Locate the cell with the specified text and output its [x, y] center coordinate. 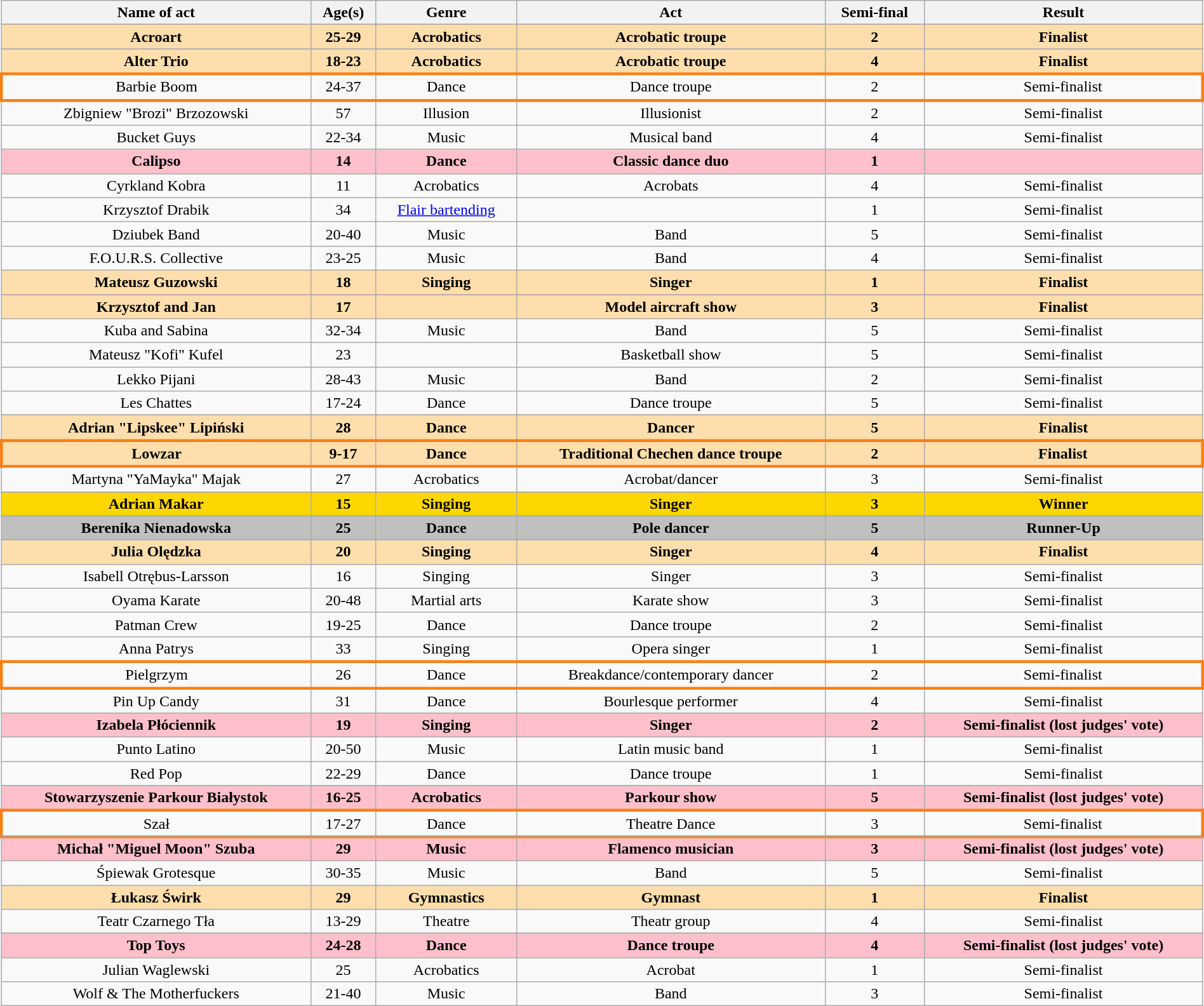
Zbigniew "Brozi" Brzozowski [156, 113]
Martial arts [446, 600]
Krzysztof Drabik [156, 210]
Breakdance/contemporary dancer [671, 674]
Anna Patrys [156, 649]
20-40 [343, 234]
Traditional Chechen dance troupe [671, 453]
Winner [1063, 504]
Lowzar [156, 453]
Śpiewak Grotesque [156, 873]
Acrobat [671, 970]
21-40 [343, 994]
18 [343, 282]
14 [343, 161]
Semi-final [874, 13]
Basketball show [671, 355]
24-37 [343, 86]
18-23 [343, 62]
Result [1063, 13]
Latin music band [671, 749]
19-25 [343, 624]
Les Chattes [156, 403]
Illusionist [671, 113]
22-29 [343, 774]
Isabell Otrębus-Larsson [156, 576]
16-25 [343, 798]
Gymnastics [446, 897]
17-24 [343, 403]
Genre [446, 13]
Karate show [671, 600]
27 [343, 479]
Gymnast [671, 897]
Wolf & The Motherfuckers [156, 994]
Stowarzyszenie Parkour Białystok [156, 798]
Pin Up Candy [156, 701]
Dziubek Band [156, 234]
Alter Trio [156, 62]
Martyna "YaMayka" Majak [156, 479]
Flamenco musician [671, 848]
30-35 [343, 873]
11 [343, 185]
Top Toys [156, 946]
Berenika Nienadowska [156, 528]
Runner-Up [1063, 528]
Classic dance duo [671, 161]
57 [343, 113]
Adrian Makar [156, 504]
19 [343, 725]
Theatr group [671, 922]
Teatr Czarnego Tła [156, 922]
9-17 [343, 453]
Pole dancer [671, 528]
Acroart [156, 37]
25-29 [343, 37]
Theatre [446, 922]
Szał [156, 823]
Parkour show [671, 798]
Julian Waglewski [156, 970]
Adrian "Lipskee" Lipiński [156, 428]
Illusion [446, 113]
20-50 [343, 749]
Acrobat/dancer [671, 479]
Michał "Miguel Moon" Szuba [156, 848]
23-25 [343, 258]
28 [343, 428]
Model aircraft show [671, 307]
Red Pop [156, 774]
31 [343, 701]
23 [343, 355]
Bourlesque performer [671, 701]
16 [343, 576]
Mateusz "Kofi" Kufel [156, 355]
Barbie Boom [156, 86]
34 [343, 210]
Name of act [156, 13]
Julia Olędzka [156, 552]
Calipso [156, 161]
Krzysztof and Jan [156, 307]
Flair bartending [446, 210]
15 [343, 504]
32-34 [343, 331]
Lekko Pijani [156, 379]
Acrobats [671, 185]
Theatre Dance [671, 823]
Mateusz Guzowski [156, 282]
17-27 [343, 823]
Act [671, 13]
26 [343, 674]
Izabela Płóciennik [156, 725]
Kuba and Sabina [156, 331]
24-28 [343, 946]
17 [343, 307]
Opera singer [671, 649]
Punto Latino [156, 749]
22-34 [343, 137]
20 [343, 552]
Age(s) [343, 13]
33 [343, 649]
Pielgrzym [156, 674]
Dancer [671, 428]
F.O.U.R.S. Collective [156, 258]
28-43 [343, 379]
Musical band [671, 137]
20-48 [343, 600]
13-29 [343, 922]
Cyrkland Kobra [156, 185]
Patman Crew [156, 624]
Łukasz Świrk [156, 897]
Oyama Karate [156, 600]
Bucket Guys [156, 137]
